Determine the (X, Y) coordinate at the center of the cell enclosing the given text.  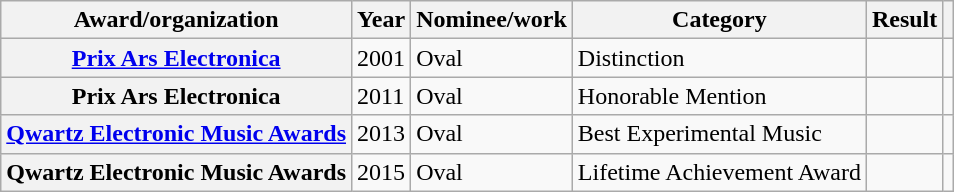
Honorable Mention (719, 96)
2015 (382, 172)
Best Experimental Music (719, 134)
2011 (382, 96)
Year (382, 20)
Lifetime Achievement Award (719, 172)
Category (719, 20)
2013 (382, 134)
Award/organization (176, 20)
Result (904, 20)
Distinction (719, 58)
Nominee/work (492, 20)
2001 (382, 58)
